Identify which cell holds the provided text, then report its (x, y) central coordinate. 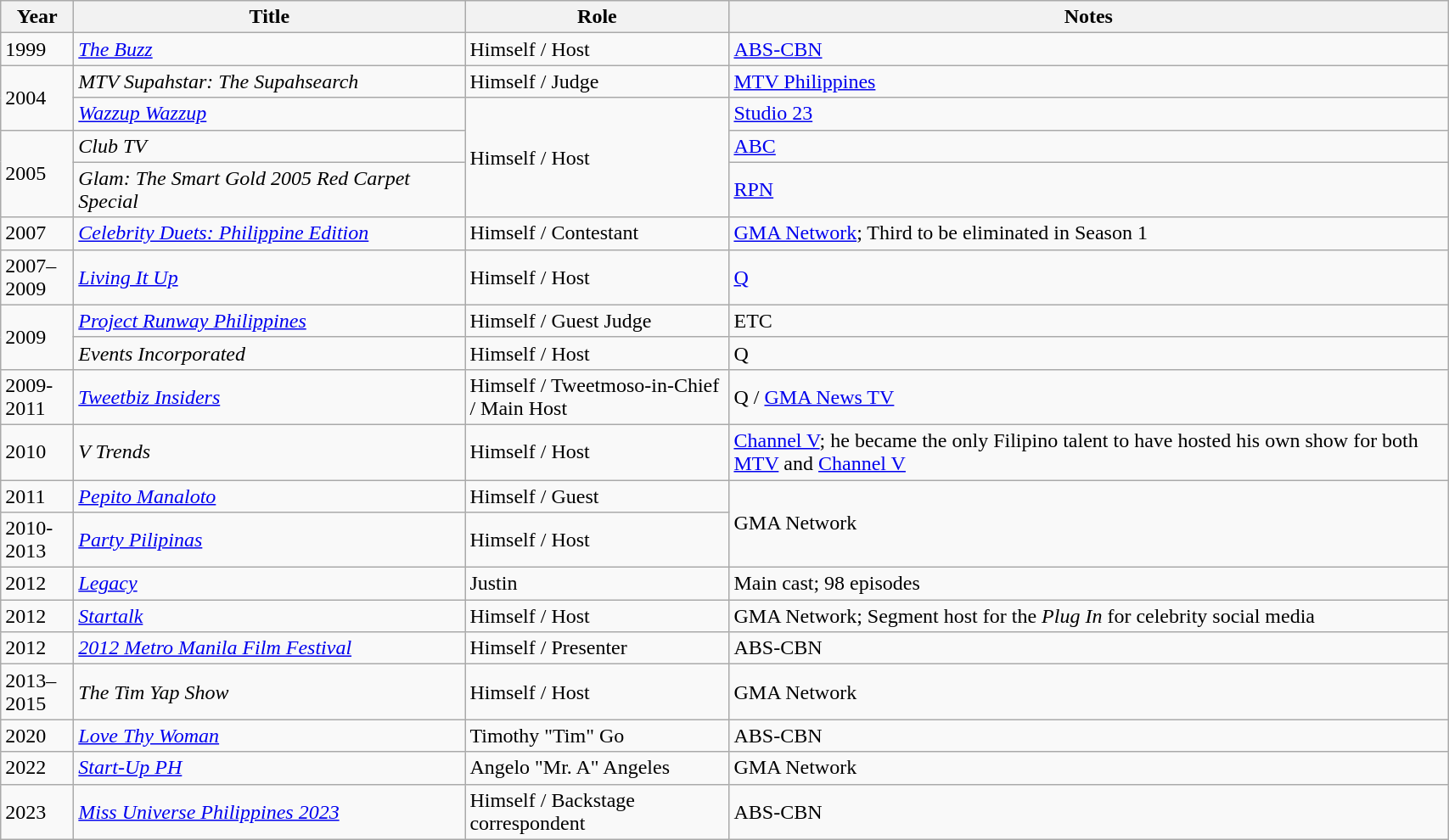
Living It Up (270, 277)
Celebrity Duets: Philippine Edition (270, 233)
GMA Network; Segment host for the Plug In for celebrity social media (1088, 616)
Title (270, 17)
RPN (1088, 190)
2013–2015 (37, 692)
Studio 23 (1088, 114)
Legacy (270, 584)
Angelo "Mr. A" Angeles (598, 768)
2011 (37, 496)
Himself / Contestant (598, 233)
Himself / Guest (598, 496)
Start-Up PH (270, 768)
2012 Metro Manila Film Festival (270, 648)
ETC (1088, 321)
ABC (1088, 146)
Tweetbiz Insiders (270, 397)
Events Incorporated (270, 353)
Timothy "Tim" Go (598, 736)
MTV Supahstar: The Supahsearch (270, 81)
2007–2009 (37, 277)
Notes (1088, 17)
Party Pilipinas (270, 540)
Himself / Judge (598, 81)
2023 (37, 811)
Glam: The Smart Gold 2005 Red Carpet Special (270, 190)
Channel V; he became the only Filipino talent to have hosted his own show for both MTV and Channel V (1088, 451)
2020 (37, 736)
V Trends (270, 451)
2005 (37, 173)
Himself / Backstage correspondent (598, 811)
Role (598, 17)
2022 (37, 768)
Pepito Manaloto (270, 496)
Love Thy Woman (270, 736)
Wazzup Wazzup (270, 114)
Club TV (270, 146)
2010-2013 (37, 540)
The Buzz (270, 49)
2010 (37, 451)
Miss Universe Philippines 2023 (270, 811)
Himself / Guest Judge (598, 321)
Startalk (270, 616)
MTV Philippines (1088, 81)
GMA Network; Third to be eliminated in Season 1 (1088, 233)
Project Runway Philippines (270, 321)
2004 (37, 98)
Q / GMA News TV (1088, 397)
Himself / Tweetmoso-in-Chief / Main Host (598, 397)
Main cast; 98 episodes (1088, 584)
2009 (37, 337)
1999 (37, 49)
Himself / Presenter (598, 648)
2007 (37, 233)
Year (37, 17)
Justin (598, 584)
The Tim Yap Show (270, 692)
2009-2011 (37, 397)
